Capture the cell that displays the provided text and extract its (x, y) central coordinate. 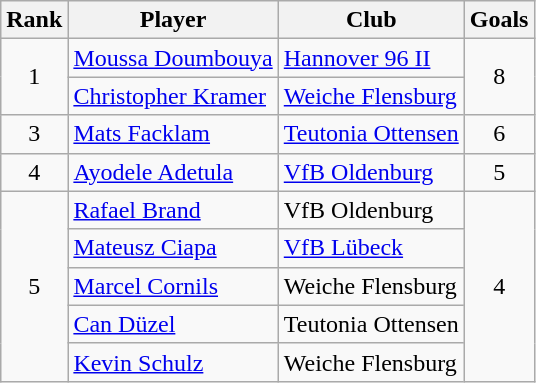
Rafael Brand (173, 210)
Mateusz Ciapa (173, 248)
Kevin Schulz (173, 362)
Marcel Cornils (173, 286)
Mats Facklam (173, 134)
Player (173, 20)
Ayodele Adetula (173, 172)
VfB Lübeck (371, 248)
6 (499, 134)
Hannover 96 II (371, 58)
Club (371, 20)
Christopher Kramer (173, 96)
1 (34, 77)
Goals (499, 20)
8 (499, 77)
Rank (34, 20)
Moussa Doumbouya (173, 58)
3 (34, 134)
Can Düzel (173, 324)
